Return the [x, y] coordinate for the center point of the cell that contains the specified text.  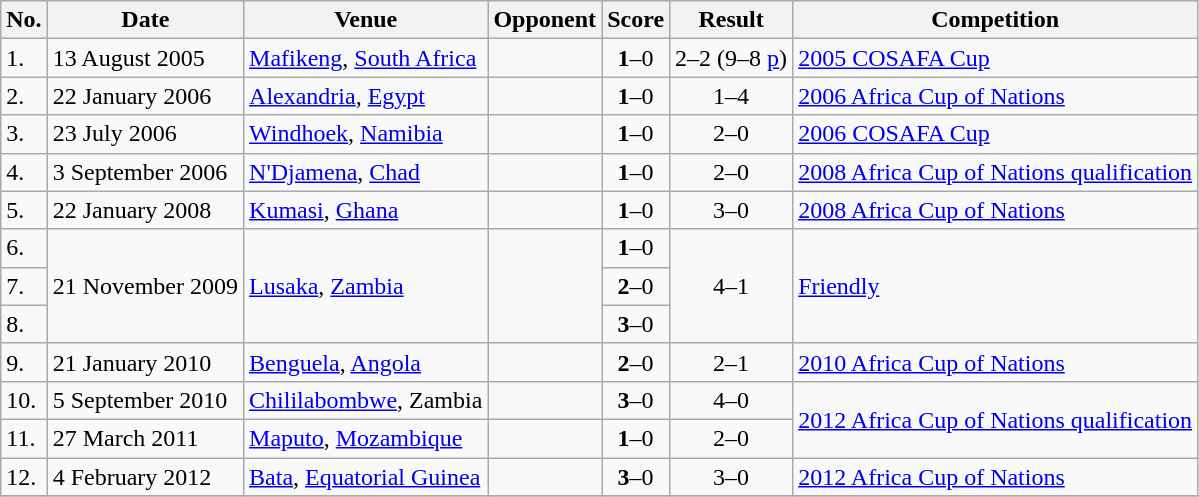
Friendly [996, 286]
Kumasi, Ghana [366, 210]
Venue [366, 20]
22 January 2006 [145, 96]
9. [24, 362]
2012 Africa Cup of Nations qualification [996, 419]
3 September 2006 [145, 172]
1. [24, 58]
3. [24, 134]
12. [24, 477]
Bata, Equatorial Guinea [366, 477]
2006 Africa Cup of Nations [996, 96]
Alexandria, Egypt [366, 96]
4. [24, 172]
7. [24, 286]
Benguela, Angola [366, 362]
Result [732, 20]
27 March 2011 [145, 438]
23 July 2006 [145, 134]
2008 Africa Cup of Nations [996, 210]
Opponent [545, 20]
2010 Africa Cup of Nations [996, 362]
4–0 [732, 400]
21 November 2009 [145, 286]
21 January 2010 [145, 362]
2–2 (9–8 p) [732, 58]
11. [24, 438]
Score [636, 20]
Chililabombwe, Zambia [366, 400]
4–1 [732, 286]
6. [24, 248]
1–4 [732, 96]
N'Djamena, Chad [366, 172]
2008 Africa Cup of Nations qualification [996, 172]
4 February 2012 [145, 477]
Competition [996, 20]
2006 COSAFA Cup [996, 134]
2–1 [732, 362]
Windhoek, Namibia [366, 134]
8. [24, 324]
Date [145, 20]
22 January 2008 [145, 210]
5. [24, 210]
2012 Africa Cup of Nations [996, 477]
2005 COSAFA Cup [996, 58]
2. [24, 96]
No. [24, 20]
Lusaka, Zambia [366, 286]
10. [24, 400]
5 September 2010 [145, 400]
Mafikeng, South Africa [366, 58]
13 August 2005 [145, 58]
Maputo, Mozambique [366, 438]
